Capture the cell that displays the provided text and extract its [X, Y] central coordinate. 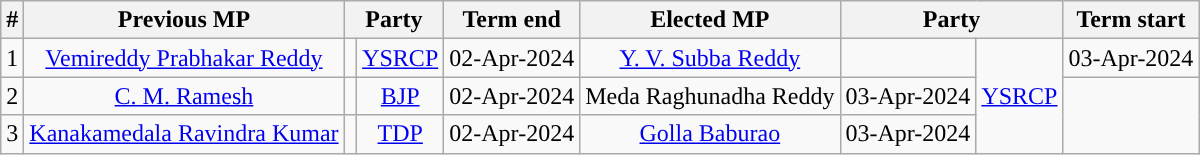
Previous MP [184, 20]
TDP [400, 134]
Term end [512, 20]
C. M. Ramesh [184, 96]
Meda Raghunadha Reddy [710, 96]
Term start [1131, 20]
Elected MP [710, 20]
2 [12, 96]
Golla Baburao [710, 134]
Kanakamedala Ravindra Kumar [184, 134]
1 [12, 58]
BJP [400, 96]
Y. V. Subba Reddy [710, 58]
# [12, 20]
3 [12, 134]
Vemireddy Prabhakar Reddy [184, 58]
